Return (x, y) of the center of cell containing provided text 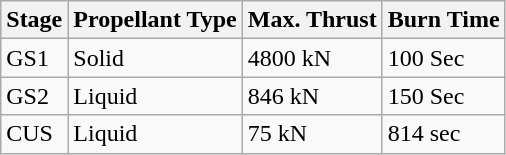
814 sec (444, 134)
Solid (155, 58)
4800 kN (312, 58)
Burn Time (444, 20)
150 Sec (444, 96)
Max. Thrust (312, 20)
CUS (34, 134)
846 kN (312, 96)
100 Sec (444, 58)
GS1 (34, 58)
Stage (34, 20)
Propellant Type (155, 20)
GS2 (34, 96)
75 kN (312, 134)
